Return (x, y) of the center of cell containing provided text 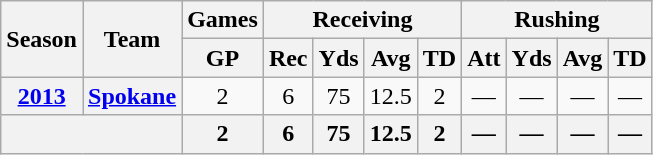
2013 (42, 96)
Team (132, 39)
Rushing (558, 20)
GP (223, 58)
Att (484, 58)
Games (223, 20)
Receiving (362, 20)
Rec (288, 58)
Spokane (132, 96)
Season (42, 39)
